Scan for the cell matching the given text and deliver its (x, y) coordinate at center. 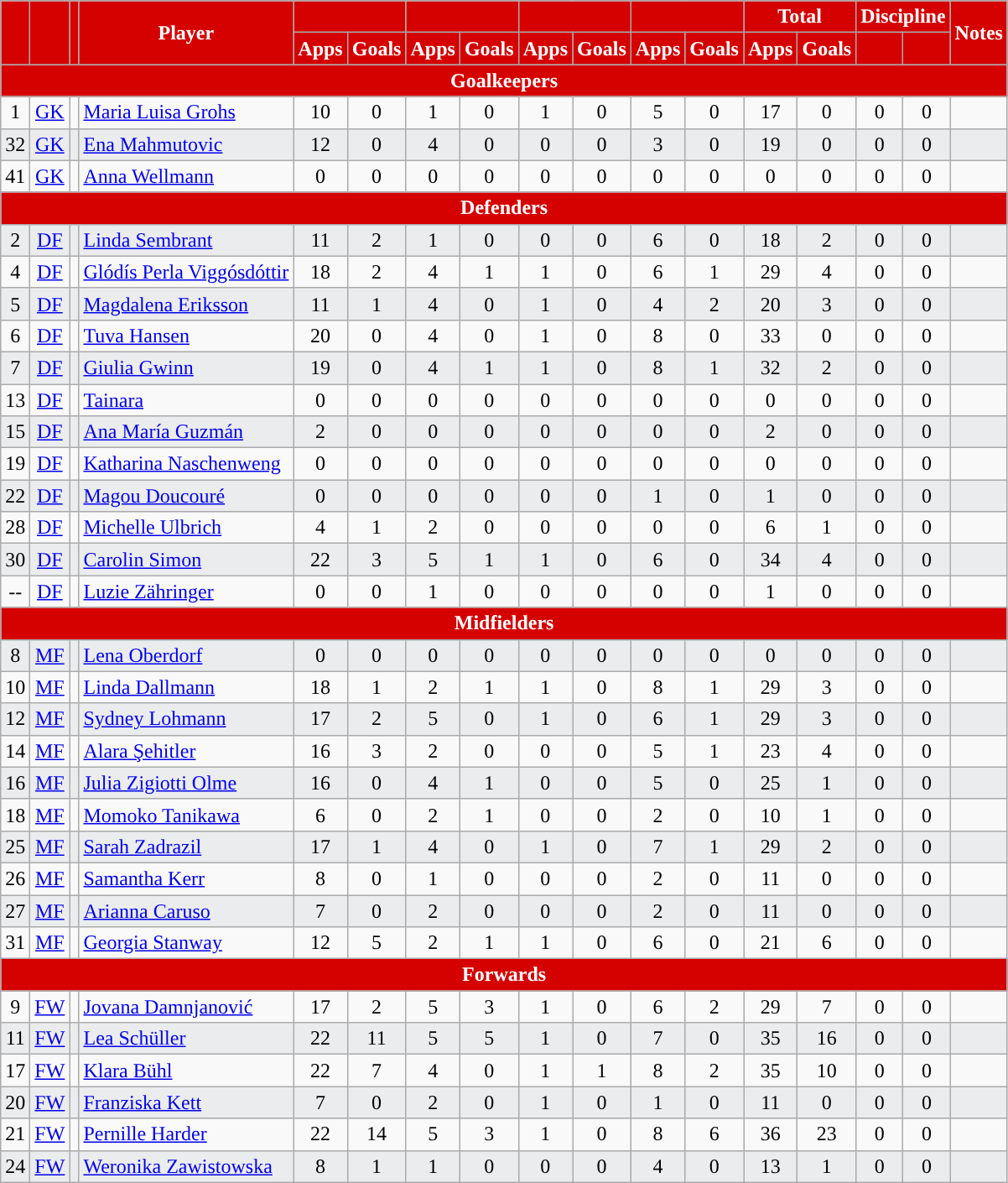
Magdalena Eriksson (186, 304)
30 (15, 560)
-- (15, 591)
26 (15, 878)
Alara Şehitler (186, 751)
Defenders (505, 208)
27 (15, 910)
Klara Bühl (186, 1071)
Total (799, 17)
Discipline (903, 17)
Linda Dallmann (186, 687)
15 (15, 432)
Midfielders (505, 623)
Luzie Zähringer (186, 591)
Ana María Guzmán (186, 432)
Carolin Simon (186, 560)
Magou Doucouré (186, 496)
Weronika Zawistowska (186, 1166)
36 (770, 1134)
Georgia Stanway (186, 943)
Ena Mahmutovic (186, 144)
9 (15, 1007)
Sydney Lohmann (186, 719)
Tainara (186, 400)
Forwards (505, 975)
Samantha Kerr (186, 878)
Michelle Ulbrich (186, 528)
Notes (979, 33)
Goalkeepers (505, 81)
Pernille Harder (186, 1134)
Glódís Perla Viggósdóttir (186, 272)
Giulia Gwinn (186, 367)
Player (186, 33)
Julia Zigiotti Olme (186, 783)
Tuva Hansen (186, 336)
Franziska Kett (186, 1102)
Arianna Caruso (186, 910)
Anna Wellmann (186, 176)
Jovana Damnjanović (186, 1007)
24 (15, 1166)
41 (15, 176)
28 (15, 528)
Linda Sembrant (186, 240)
Momoko Tanikawa (186, 815)
34 (770, 560)
Lena Oberdorf (186, 655)
Maria Luisa Grohs (186, 112)
Sarah Zadrazil (186, 847)
33 (770, 336)
Katharina Naschenweng (186, 464)
31 (15, 943)
Lea Schüller (186, 1039)
